Find where the given text appears and provide that cell's center as [X, Y] coordinate. 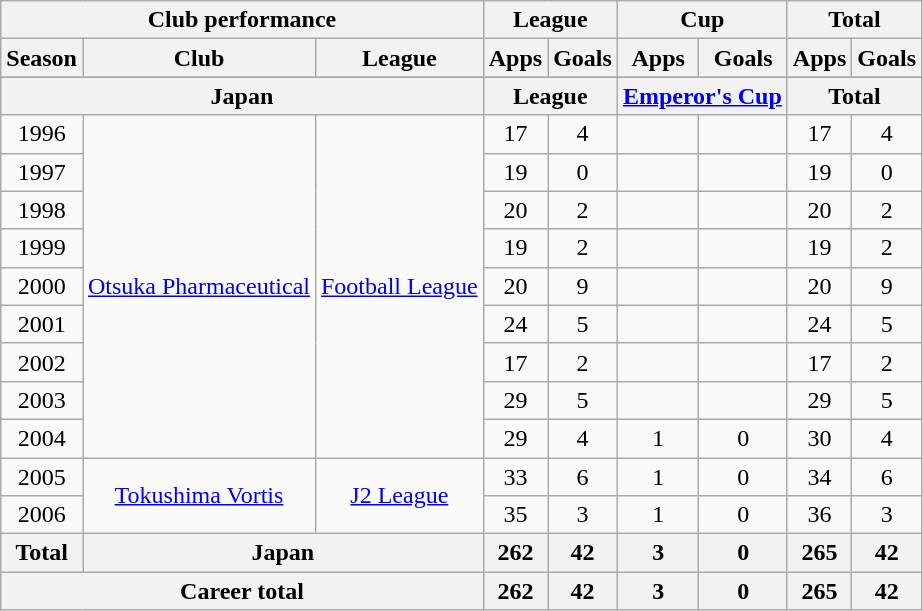
2002 [42, 362]
Season [42, 58]
1999 [42, 248]
33 [515, 477]
Football League [399, 286]
Club [198, 58]
Tokushima Vortis [198, 496]
Club performance [242, 20]
1998 [42, 210]
30 [819, 438]
2001 [42, 324]
35 [515, 515]
Career total [242, 591]
1996 [42, 134]
2006 [42, 515]
Cup [702, 20]
2003 [42, 400]
34 [819, 477]
2005 [42, 477]
1997 [42, 172]
Emperor's Cup [702, 96]
2004 [42, 438]
2000 [42, 286]
J2 League [399, 496]
Otsuka Pharmaceutical [198, 286]
36 [819, 515]
